From the cell containing the given text, extract its center point as (x, y) coordinate. 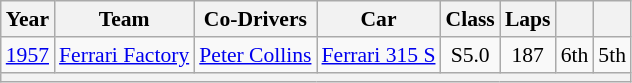
Peter Collins (255, 55)
1957 (28, 55)
Ferrari Factory (124, 55)
Laps (528, 19)
Class (470, 19)
S5.0 (470, 55)
Car (378, 19)
187 (528, 55)
5th (612, 55)
Team (124, 19)
Co-Drivers (255, 19)
Ferrari 315 S (378, 55)
6th (575, 55)
Year (28, 19)
